Extract the [x, y] coordinate from the center of the cell holding the provided text.  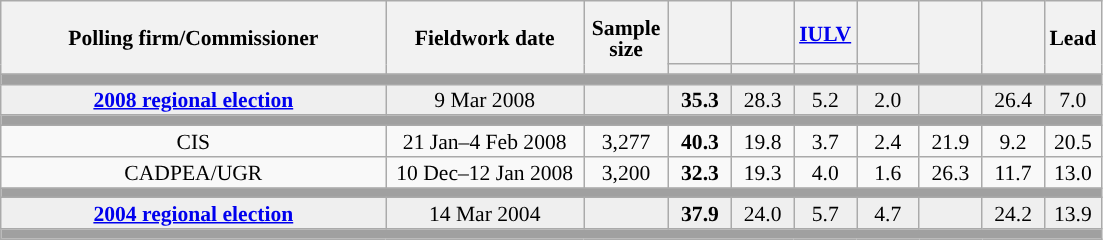
Sample size [626, 38]
35.3 [700, 100]
32.3 [700, 172]
9.2 [1014, 142]
4.0 [826, 172]
5.2 [826, 100]
4.7 [888, 214]
10 Dec–12 Jan 2008 [485, 172]
IULV [826, 32]
2008 regional election [194, 100]
21.9 [950, 142]
3,200 [626, 172]
5.7 [826, 214]
Polling firm/Commissioner [194, 38]
13.9 [1072, 214]
19.3 [762, 172]
2.4 [888, 142]
2004 regional election [194, 214]
CIS [194, 142]
40.3 [700, 142]
28.3 [762, 100]
7.0 [1072, 100]
24.2 [1014, 214]
21 Jan–4 Feb 2008 [485, 142]
2.0 [888, 100]
9 Mar 2008 [485, 100]
26.3 [950, 172]
37.9 [700, 214]
Fieldwork date [485, 38]
11.7 [1014, 172]
13.0 [1072, 172]
24.0 [762, 214]
14 Mar 2004 [485, 214]
19.8 [762, 142]
CADPEA/UGR [194, 172]
26.4 [1014, 100]
3.7 [826, 142]
20.5 [1072, 142]
Lead [1072, 38]
1.6 [888, 172]
3,277 [626, 142]
